Return (X, Y) of the center of cell containing provided text 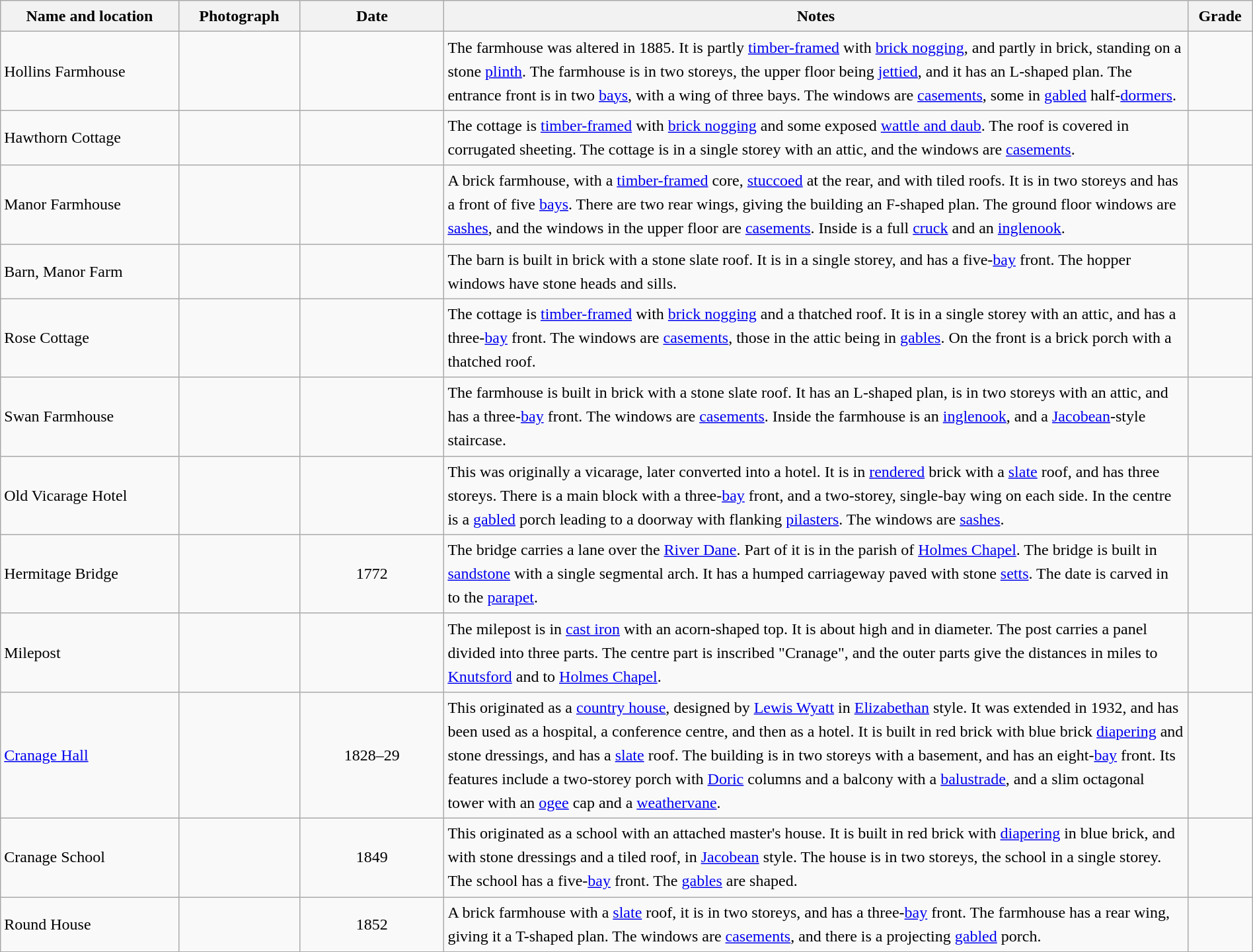
Rose Cottage (90, 338)
Milepost (90, 653)
Grade (1220, 16)
Notes (816, 16)
Cranage Hall (90, 754)
Date (372, 16)
Barn, Manor Farm (90, 271)
Old Vicarage Hotel (90, 495)
1828–29 (372, 754)
Swan Farmhouse (90, 416)
1772 (372, 573)
1849 (372, 858)
Photograph (239, 16)
Manor Farmhouse (90, 205)
1852 (372, 925)
Hermitage Bridge (90, 573)
Round House (90, 925)
Hawthorn Cottage (90, 137)
Name and location (90, 16)
Hollins Farmhouse (90, 71)
Cranage School (90, 858)
